Capture the cell that displays the provided text and extract its (x, y) central coordinate. 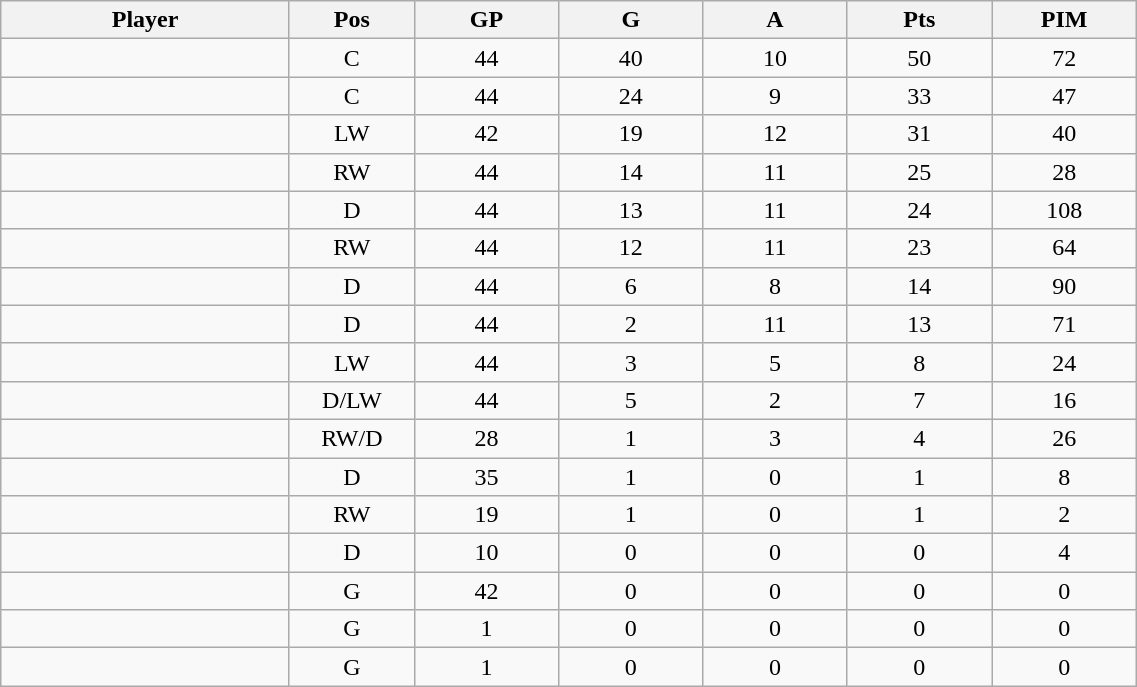
33 (919, 96)
D/LW (352, 400)
9 (775, 96)
47 (1064, 96)
Player (146, 20)
71 (1064, 324)
Pos (352, 20)
6 (631, 286)
35 (486, 477)
25 (919, 172)
26 (1064, 438)
7 (919, 400)
31 (919, 134)
23 (919, 248)
PIM (1064, 20)
64 (1064, 248)
16 (1064, 400)
108 (1064, 210)
Pts (919, 20)
GP (486, 20)
90 (1064, 286)
50 (919, 58)
A (775, 20)
RW/D (352, 438)
72 (1064, 58)
